Scan for the cell matching the given text and deliver its [x, y] coordinate at center. 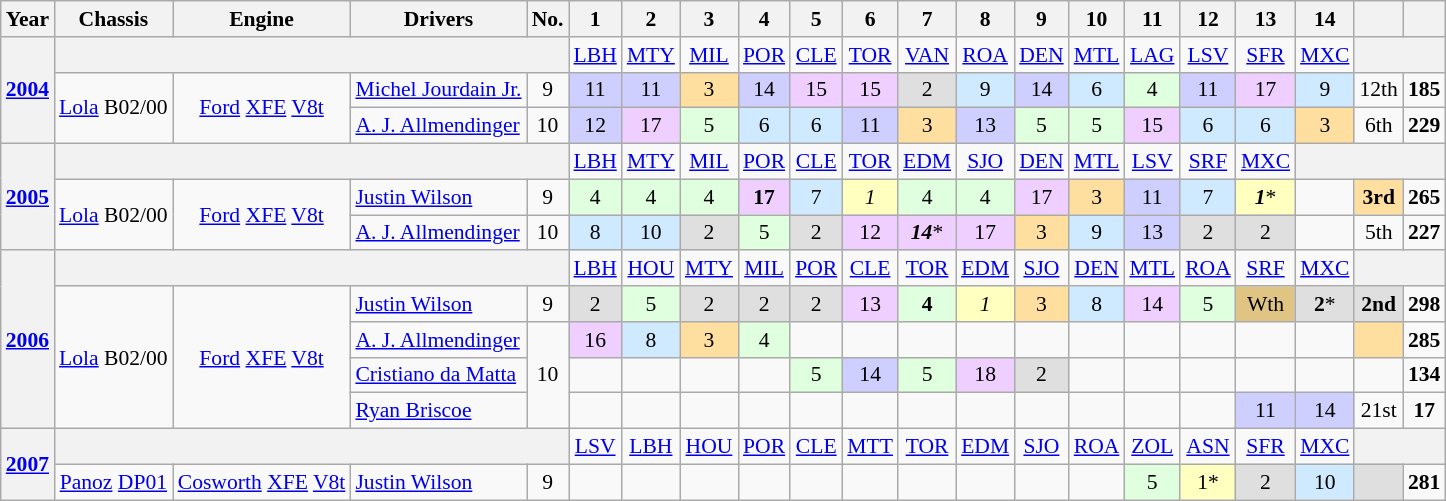
Chassis [114, 19]
12th [1378, 90]
298 [1424, 304]
Michel Jourdain Jr. [438, 90]
185 [1424, 90]
229 [1424, 126]
Wth [1266, 304]
No. [548, 19]
2004 [28, 90]
16 [594, 340]
21st [1378, 411]
Panoz DP01 [114, 482]
Ryan Briscoe [438, 411]
18 [985, 375]
281 [1424, 482]
134 [1424, 375]
285 [1424, 340]
5th [1378, 233]
6th [1378, 126]
14* [927, 233]
LAG [1152, 55]
ZOL [1152, 447]
2006 [28, 340]
2007 [28, 464]
Cosworth XFE V8t [262, 482]
3rd [1378, 197]
Cristiano da Matta [438, 375]
227 [1424, 233]
265 [1424, 197]
2* [1324, 304]
MTT [870, 447]
Year [28, 19]
2nd [1378, 304]
ASN [1208, 447]
2005 [28, 198]
Engine [262, 19]
Drivers [438, 19]
VAN [927, 55]
